Determine the [X, Y] coordinate at the center of the cell enclosing the given text.  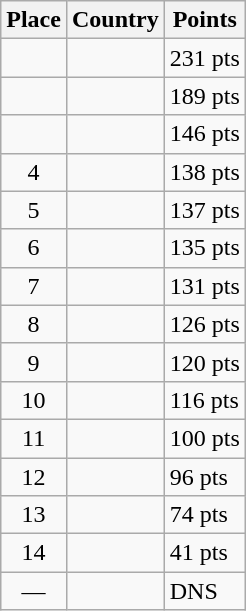
137 pts [204, 210]
5 [34, 210]
— [34, 591]
13 [34, 515]
Place [34, 20]
74 pts [204, 515]
12 [34, 477]
10 [34, 400]
Points [204, 20]
41 pts [204, 553]
96 pts [204, 477]
116 pts [204, 400]
138 pts [204, 172]
131 pts [204, 286]
8 [34, 324]
135 pts [204, 248]
9 [34, 362]
100 pts [204, 438]
146 pts [204, 134]
189 pts [204, 96]
7 [34, 286]
6 [34, 248]
126 pts [204, 324]
DNS [204, 591]
Country [115, 20]
4 [34, 172]
120 pts [204, 362]
14 [34, 553]
11 [34, 438]
231 pts [204, 58]
